Pinpoint the cell where the given text exists, returning its (x, y) midpoint coordinate. 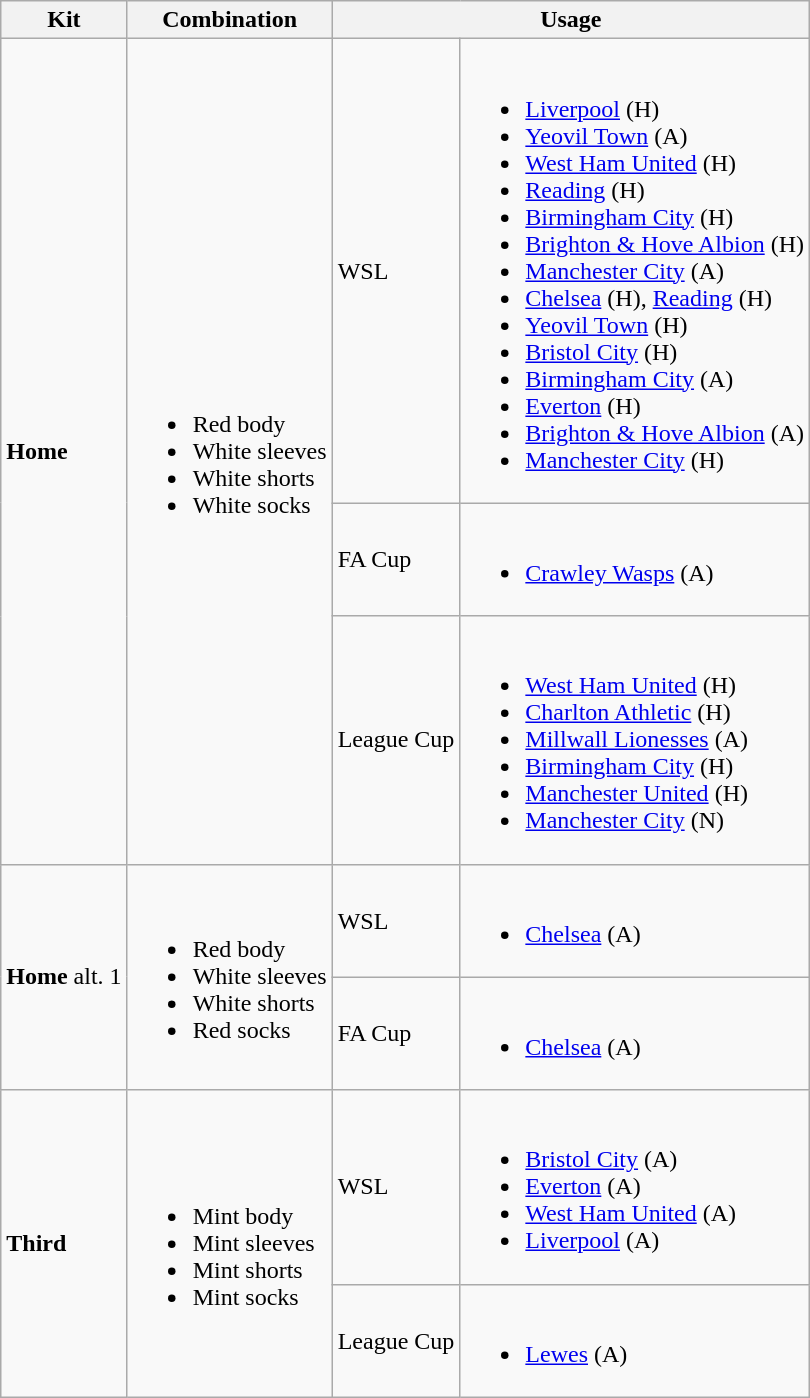
Lewes (A) (635, 1340)
Usage (570, 20)
Crawley Wasps (A) (635, 560)
Combination (230, 20)
Home (64, 452)
Third (64, 1244)
West Ham United (H)Charlton Athletic (H)Millwall Lionesses (A)Birmingham City (H)Manchester United (H)Manchester City (N) (635, 740)
Red bodyWhite sleevesWhite shortsRed socks (230, 977)
Home alt. 1 (64, 977)
Bristol City (A)Everton (A)West Ham United (A)Liverpool (A) (635, 1187)
Kit (64, 20)
Red bodyWhite sleevesWhite shortsWhite socks (230, 452)
Mint bodyMint sleevesMint shortsMint socks (230, 1244)
